Pinpoint the cell where the given text exists, returning its [x, y] midpoint coordinate. 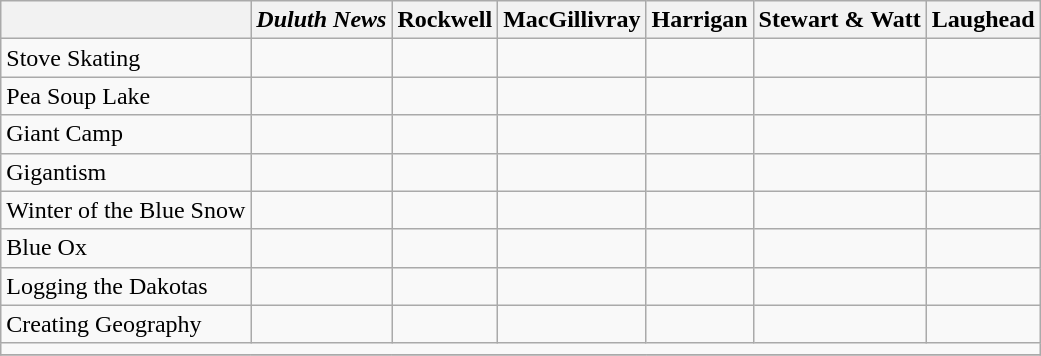
Gigantism [126, 172]
Winter of the Blue Snow [126, 210]
Harrigan [700, 20]
Stewart & Watt [840, 20]
Laughead [983, 20]
Creating Geography [126, 324]
Duluth News [322, 20]
Logging the Dakotas [126, 286]
MacGillivray [572, 20]
Blue Ox [126, 248]
Stove Skating [126, 58]
Rockwell [445, 20]
Giant Camp [126, 134]
Pea Soup Lake [126, 96]
